Determine the [X, Y] coordinate at the center of the cell enclosing the given text.  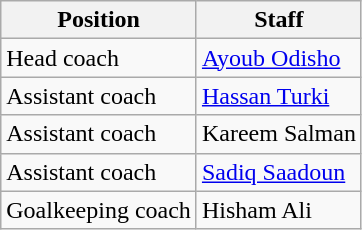
Ayoub Odisho [278, 58]
Head coach [99, 58]
Staff [278, 20]
Hassan Turki [278, 96]
Kareem Salman [278, 134]
Hisham Ali [278, 210]
Sadiq Saadoun [278, 172]
Goalkeeping coach [99, 210]
Position [99, 20]
